Capture the cell that displays the provided text and extract its [X, Y] central coordinate. 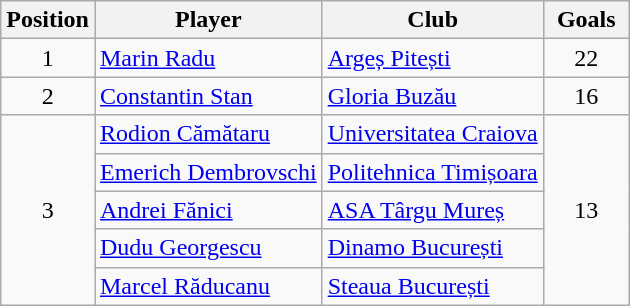
13 [586, 210]
Goals [586, 20]
22 [586, 58]
Politehnica Timișoara [432, 172]
Emerich Dembrovschi [208, 172]
Position [48, 20]
Argeș Pitești [432, 58]
Gloria Buzău [432, 96]
Steaua București [432, 286]
Constantin Stan [208, 96]
Rodion Cămătaru [208, 134]
Club [432, 20]
Marin Radu [208, 58]
Dudu Georgescu [208, 248]
Player [208, 20]
ASA Târgu Mureș [432, 210]
16 [586, 96]
1 [48, 58]
Universitatea Craiova [432, 134]
Andrei Fănici [208, 210]
Dinamo București [432, 248]
3 [48, 210]
Marcel Răducanu [208, 286]
2 [48, 96]
